Identify which cell holds the provided text, then report its [x, y] central coordinate. 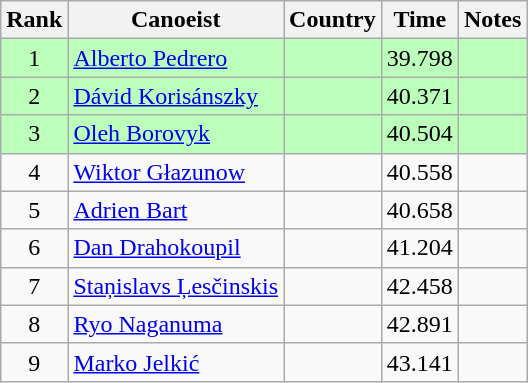
Notes [492, 20]
40.658 [420, 210]
5 [34, 210]
Canoeist [176, 20]
Alberto Pedrero [176, 58]
Country [333, 20]
Time [420, 20]
8 [34, 324]
43.141 [420, 362]
42.891 [420, 324]
2 [34, 96]
3 [34, 134]
Dávid Korisánszky [176, 96]
4 [34, 172]
42.458 [420, 286]
1 [34, 58]
Ryo Naganuma [176, 324]
Adrien Bart [176, 210]
Staņislavs Ļesčinskis [176, 286]
41.204 [420, 248]
9 [34, 362]
Wiktor Głazunow [176, 172]
40.558 [420, 172]
Rank [34, 20]
40.371 [420, 96]
7 [34, 286]
40.504 [420, 134]
Marko Jelkić [176, 362]
Dan Drahokoupil [176, 248]
6 [34, 248]
39.798 [420, 58]
Oleh Borovyk [176, 134]
